From the cell containing the given text, extract its center point as [x, y] coordinate. 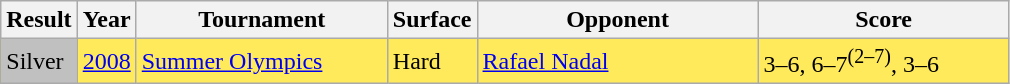
3–6, 6–7(2–7), 3–6 [884, 62]
Silver [39, 62]
Year [106, 20]
Rafael Nadal [618, 62]
Surface [432, 20]
Opponent [618, 20]
Score [884, 20]
Summer Olympics [262, 62]
Tournament [262, 20]
2008 [106, 62]
Hard [432, 62]
Result [39, 20]
